For the text-containing cell, return its midpoint in (x, y) coordinate format. 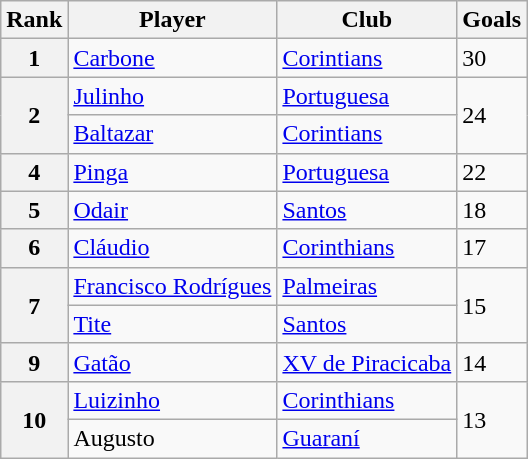
Guaraní (367, 438)
15 (492, 305)
Baltazar (172, 134)
24 (492, 115)
Player (172, 20)
Goals (492, 20)
1 (34, 58)
7 (34, 305)
Luizinho (172, 400)
10 (34, 419)
Club (367, 20)
Augusto (172, 438)
Julinho (172, 96)
Odair (172, 210)
6 (34, 248)
4 (34, 172)
14 (492, 362)
13 (492, 419)
30 (492, 58)
5 (34, 210)
Cláudio (172, 248)
Tite (172, 324)
2 (34, 115)
22 (492, 172)
Francisco Rodrígues (172, 286)
Palmeiras (367, 286)
Gatão (172, 362)
Pinga (172, 172)
Carbone (172, 58)
Rank (34, 20)
18 (492, 210)
9 (34, 362)
17 (492, 248)
XV de Piracicaba (367, 362)
